Locate the cell with the specified text and output its [X, Y] center coordinate. 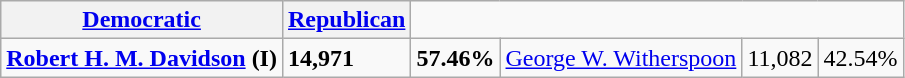
11,082 [780, 58]
Democratic [142, 20]
George W. Witherspoon [621, 58]
Republican [346, 20]
Robert H. M. Davidson (I) [142, 58]
14,971 [346, 58]
42.54% [860, 58]
57.46% [456, 58]
